Pinpoint the cell where the given text exists, returning its [X, Y] midpoint coordinate. 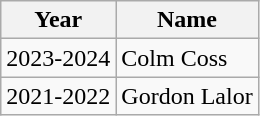
Gordon Lalor [187, 96]
2021-2022 [58, 96]
2023-2024 [58, 58]
Name [187, 20]
Colm Coss [187, 58]
Year [58, 20]
